For the text-containing cell, return its midpoint in (x, y) coordinate format. 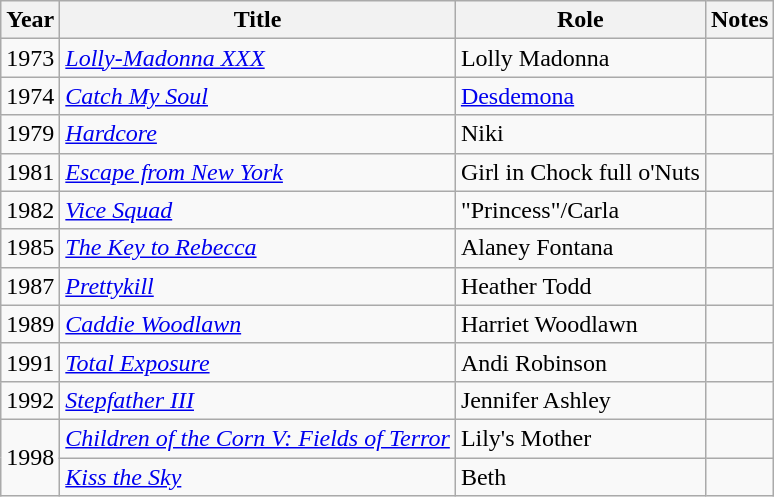
Andi Robinson (580, 362)
1981 (30, 172)
Escape from New York (258, 172)
Jennifer Ashley (580, 400)
Lily's Mother (580, 438)
Lolly Madonna (580, 58)
Title (258, 20)
1998 (30, 457)
1985 (30, 248)
Notes (739, 20)
Catch My Soul (258, 96)
"Princess"/Carla (580, 210)
Hardcore (258, 134)
1987 (30, 286)
The Key to Rebecca (258, 248)
Children of the Corn V: Fields of Terror (258, 438)
Kiss the Sky (258, 477)
Stepfather III (258, 400)
Vice Squad (258, 210)
1991 (30, 362)
Beth (580, 477)
Caddie Woodlawn (258, 324)
Girl in Chock full o'Nuts (580, 172)
Lolly-Madonna XXX (258, 58)
Role (580, 20)
Year (30, 20)
Harriet Woodlawn (580, 324)
Prettykill (258, 286)
1974 (30, 96)
1992 (30, 400)
Desdemona (580, 96)
1989 (30, 324)
Heather Todd (580, 286)
Total Exposure (258, 362)
Alaney Fontana (580, 248)
1973 (30, 58)
1982 (30, 210)
1979 (30, 134)
Niki (580, 134)
